Pinpoint the cell where the given text exists, returning its (X, Y) midpoint coordinate. 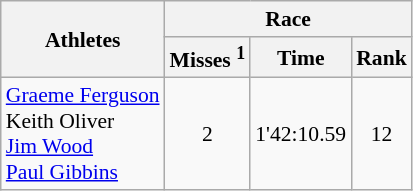
Time (300, 58)
Rank (382, 58)
Athletes (83, 40)
Graeme FergusonKeith OliverJim WoodPaul Gibbins (83, 134)
Race (288, 19)
Misses 1 (208, 58)
12 (382, 134)
2 (208, 134)
1'42:10.59 (300, 134)
